Return (X, Y) of the center of cell containing provided text 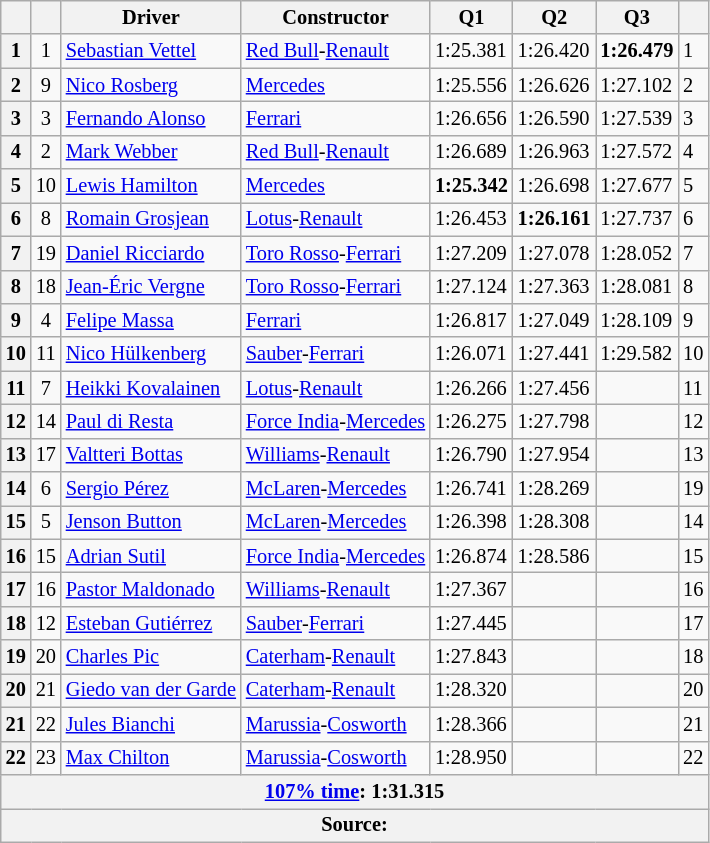
1:27.049 (554, 320)
1:26.275 (472, 421)
Romain Grosjean (151, 219)
Jules Bianchi (151, 724)
Driver (151, 17)
1:27.367 (472, 589)
1:26.161 (554, 219)
Q3 (638, 17)
1:29.582 (638, 354)
1:27.102 (638, 85)
1:26.790 (472, 455)
Lewis Hamilton (151, 186)
1:27.539 (638, 118)
Jean-Éric Vergne (151, 287)
Q1 (472, 17)
1:26.420 (554, 51)
Nico Hülkenberg (151, 354)
1:27.677 (638, 186)
Sergio Pérez (151, 489)
1:26.071 (472, 354)
Valtteri Bottas (151, 455)
Jenson Button (151, 522)
1:26.479 (638, 51)
1:27.456 (554, 388)
1:25.342 (472, 186)
Nico Rosberg (151, 85)
1:27.843 (472, 657)
Mark Webber (151, 152)
1:25.556 (472, 85)
1:27.954 (554, 455)
1:26.398 (472, 522)
1:28.081 (638, 287)
1:26.626 (554, 85)
1:26.741 (472, 489)
Q2 (554, 17)
Max Chilton (151, 758)
1:26.266 (472, 388)
1:28.109 (638, 320)
Heikki Kovalainen (151, 388)
1:26.963 (554, 152)
1:27.363 (554, 287)
1:27.572 (638, 152)
23 (46, 758)
1:26.453 (472, 219)
1:26.656 (472, 118)
1:25.381 (472, 51)
Charles Pic (151, 657)
Pastor Maldonado (151, 589)
1:26.689 (472, 152)
1:28.269 (554, 489)
Esteban Gutiérrez (151, 623)
1:27.798 (554, 421)
Felipe Massa (151, 320)
1:27.209 (472, 253)
1:27.078 (554, 253)
1:27.737 (638, 219)
1:26.817 (472, 320)
1:26.590 (554, 118)
1:28.586 (554, 556)
1:28.320 (472, 690)
Source: (355, 825)
1:27.445 (472, 623)
1:26.698 (554, 186)
Paul di Resta (151, 421)
1:27.124 (472, 287)
Sebastian Vettel (151, 51)
Daniel Ricciardo (151, 253)
1:28.308 (554, 522)
Constructor (336, 17)
1:26.874 (472, 556)
Adrian Sutil (151, 556)
1:28.366 (472, 724)
1:27.441 (554, 354)
107% time: 1:31.315 (355, 791)
Giedo van der Garde (151, 690)
1:28.950 (472, 758)
1:28.052 (638, 253)
Fernando Alonso (151, 118)
